Determine the [X, Y] coordinate at the center of the cell enclosing the given text.  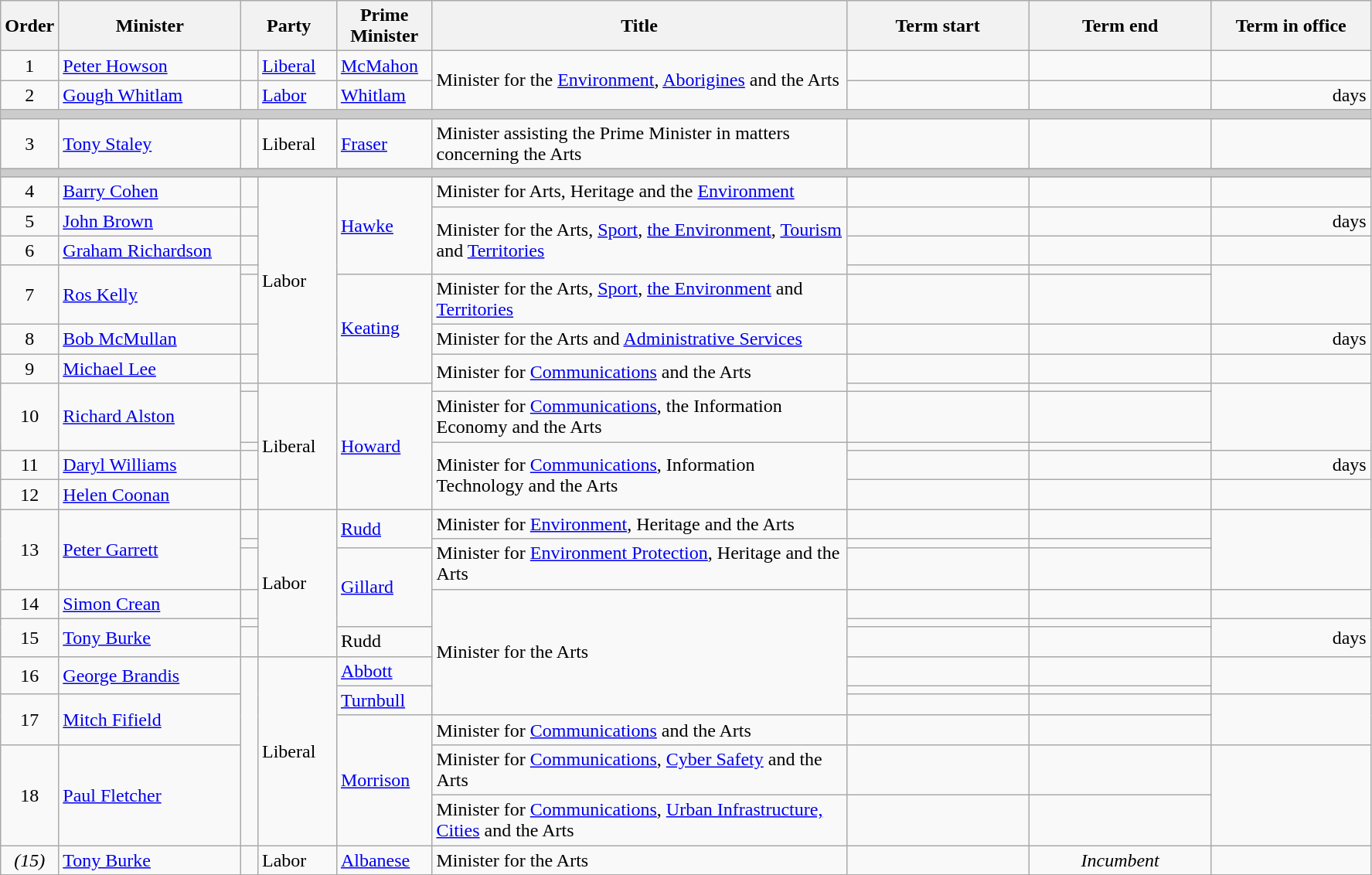
Bob McMullan [150, 339]
14 [29, 604]
McMahon [384, 66]
Abbott [384, 671]
12 [29, 495]
16 [29, 676]
Minister for Communications, Cyber Safety and the Arts [639, 770]
Prime Minister [384, 26]
Turnbull [384, 700]
Minister [150, 26]
13 [29, 549]
Term start [938, 26]
Morrison [384, 780]
15 [29, 637]
Party [289, 26]
Albanese [384, 860]
Tony Staley [150, 144]
17 [29, 719]
1 [29, 66]
6 [29, 250]
Minister assisting the Prime Minister in matters concerning the Arts [639, 144]
Minister for Communications, Information Technology and the Arts [639, 476]
Minister for the Arts, Sport, the Environment and Territories [639, 298]
3 [29, 144]
(15) [29, 860]
Graham Richardson [150, 250]
9 [29, 369]
Title [639, 26]
7 [29, 295]
11 [29, 465]
Howard [384, 447]
Barry Cohen [150, 192]
Term end [1120, 26]
8 [29, 339]
4 [29, 192]
5 [29, 221]
2 [29, 95]
Minister for the Environment, Aborigines and the Arts [639, 80]
Peter Garrett [150, 549]
Hawke [384, 226]
Incumbent [1120, 860]
Gillard [384, 587]
Whitlam [384, 95]
Peter Howson [150, 66]
Minister for the Arts, Sport, the Environment, Tourism and Territories [639, 240]
Term in office [1291, 26]
Paul Fletcher [150, 795]
Helen Coonan [150, 495]
John Brown [150, 221]
Minister for Arts, Heritage and the Environment [639, 192]
Michael Lee [150, 369]
Minister for Environment Protection, Heritage and the Arts [639, 564]
Keating [384, 328]
18 [29, 795]
Mitch Fifield [150, 719]
10 [29, 417]
Minister for Communications, Urban Infrastructure, Cities and the Arts [639, 819]
Minister for the Arts and Administrative Services [639, 339]
George Brandis [150, 676]
Simon Crean [150, 604]
Daryl Williams [150, 465]
Order [29, 26]
Minister for Environment, Heritage and the Arts [639, 524]
Ros Kelly [150, 295]
Fraser [384, 144]
Gough Whitlam [150, 95]
Minister for Communications, the Information Economy and the Arts [639, 417]
Richard Alston [150, 417]
